Capture the cell that displays the provided text and extract its (X, Y) central coordinate. 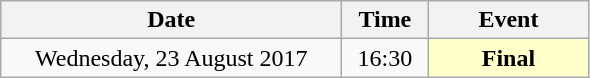
Wednesday, 23 August 2017 (172, 58)
Time (385, 20)
Final (508, 58)
16:30 (385, 58)
Event (508, 20)
Date (172, 20)
